Output the [x, y] coordinate of the center of the cell containing the given text.  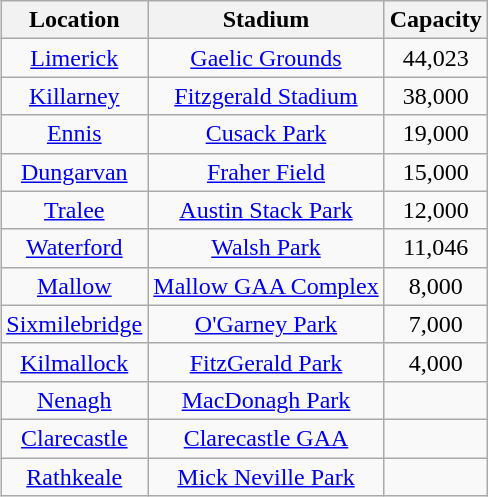
Clarecastle [74, 438]
Tralee [74, 210]
15,000 [436, 172]
Nenagh [74, 400]
Mallow [74, 286]
Gaelic Grounds [266, 58]
Capacity [436, 20]
Austin Stack Park [266, 210]
12,000 [436, 210]
38,000 [436, 96]
Kilmallock [74, 362]
7,000 [436, 324]
Fitzgerald Stadium [266, 96]
Cusack Park [266, 134]
Location [74, 20]
19,000 [436, 134]
8,000 [436, 286]
FitzGerald Park [266, 362]
4,000 [436, 362]
11,046 [436, 248]
Stadium [266, 20]
Limerick [74, 58]
Ennis [74, 134]
Mick Neville Park [266, 477]
Waterford [74, 248]
Mallow GAA Complex [266, 286]
MacDonagh Park [266, 400]
Walsh Park [266, 248]
Rathkeale [74, 477]
44,023 [436, 58]
Fraher Field [266, 172]
Killarney [74, 96]
Sixmilebridge [74, 324]
Clarecastle GAA [266, 438]
O'Garney Park [266, 324]
Dungarvan [74, 172]
